For the text-containing cell, return its midpoint in (x, y) coordinate format. 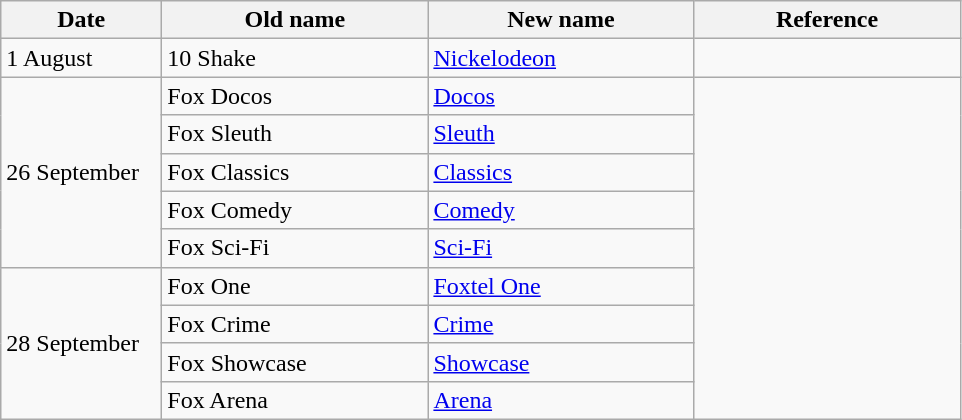
Fox Showcase (295, 362)
Fox Comedy (295, 210)
Showcase (561, 362)
Reference (827, 20)
Fox Sci-Fi (295, 248)
Fox Docos (295, 96)
Fox One (295, 286)
Nickelodeon (561, 58)
Docos (561, 96)
10 Shake (295, 58)
Classics (561, 172)
26 September (82, 172)
Fox Crime (295, 324)
28 September (82, 343)
Sleuth (561, 134)
Fox Arena (295, 400)
1 August (82, 58)
Fox Sleuth (295, 134)
Date (82, 20)
Sci-Fi (561, 248)
Arena (561, 400)
Fox Classics (295, 172)
New name (561, 20)
Comedy (561, 210)
Foxtel One (561, 286)
Crime (561, 324)
Old name (295, 20)
